Find where the given text appears and provide that cell's center as (X, Y) coordinate. 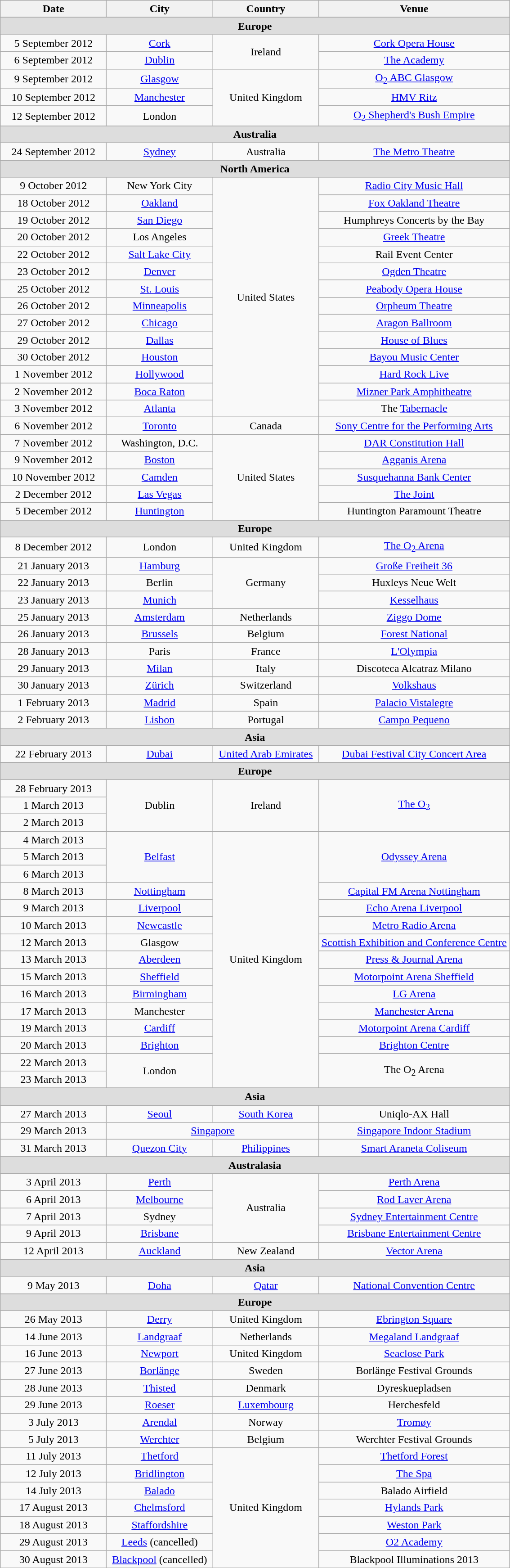
Spain (266, 703)
Madrid (160, 703)
9 September 2012 (54, 79)
O2 Shepherd's Bush Empire (414, 116)
23 January 2013 (54, 600)
2 February 2013 (54, 720)
Peabody Opera House (414, 288)
Washington, D.C. (160, 443)
2 March 2013 (54, 823)
Atlanta (160, 409)
Mizner Park Amphitheatre (414, 392)
16 March 2013 (54, 994)
Italy (266, 668)
Bridlington (160, 1473)
4 March 2013 (54, 840)
Los Angeles (160, 237)
Switzerland (266, 685)
31 March 2013 (54, 1148)
28 January 2013 (54, 651)
Birmingham (160, 994)
Scottish Exhibition and Conference Centre (414, 942)
Sydney Entertainment Centre (414, 1217)
St. Louis (160, 288)
7 April 2013 (54, 1217)
Ziggo Dome (414, 617)
Boca Raton (160, 392)
Ogden Theatre (414, 271)
8 March 2013 (54, 891)
15 March 2013 (54, 977)
6 March 2013 (54, 874)
12 September 2012 (54, 116)
9 May 2013 (54, 1285)
Sweden (266, 1371)
2 November 2012 (54, 392)
20 October 2012 (54, 237)
Hylands Park (414, 1508)
9 March 2013 (54, 908)
Luxembourg (266, 1405)
Dyreskuepladsen (414, 1388)
Auckland (160, 1251)
Campo Pequeno (414, 720)
Radio City Music Hall (414, 186)
Thetford (160, 1456)
26 October 2012 (54, 306)
Leeds (cancelled) (160, 1542)
3 July 2013 (54, 1422)
12 April 2013 (54, 1251)
Camden (160, 477)
30 October 2012 (54, 357)
Cardiff (160, 1028)
O2 Academy (414, 1542)
30 August 2013 (54, 1559)
Singapore Indoor Stadium (414, 1131)
Arendal (160, 1422)
Brussels (160, 634)
5 July 2013 (54, 1439)
Brisbane (160, 1234)
Metro Radio Arena (414, 925)
Las Vegas (160, 494)
11 July 2013 (54, 1456)
26 January 2013 (54, 634)
Borlänge (160, 1371)
Cork Opera House (414, 43)
26 May 2013 (54, 1319)
Brisbane Entertainment Centre (414, 1234)
8 December 2012 (54, 547)
Lisbon (160, 720)
National Convention Centre (414, 1285)
The Joint (414, 494)
27 March 2013 (54, 1114)
Doha (160, 1285)
29 March 2013 (54, 1131)
Press & Journal Arena (414, 960)
South Korea (266, 1114)
Seoul (160, 1114)
Megaland Landgraaf (414, 1336)
Roeser (160, 1405)
Kesselhaus (414, 600)
27 October 2012 (54, 323)
7 November 2012 (54, 443)
10 March 2013 (54, 925)
9 April 2013 (54, 1234)
25 January 2013 (54, 617)
17 March 2013 (54, 1011)
Philippines (266, 1148)
9 November 2012 (54, 460)
19 March 2013 (54, 1028)
Thetford Forest (414, 1456)
Smart Araneta Coliseum (414, 1148)
Motorpoint Arena Cardiff (414, 1028)
Date (54, 9)
New York City (160, 186)
Discoteca Alcatraz Milano (414, 668)
14 July 2013 (54, 1491)
Milan (160, 668)
22 March 2013 (54, 1062)
5 September 2012 (54, 43)
Chicago (160, 323)
Blackpool (cancelled) (160, 1559)
Thisted (160, 1388)
Brighton Centre (414, 1045)
Fox Oakland Theatre (414, 203)
16 June 2013 (54, 1353)
Balado (160, 1491)
6 November 2012 (54, 426)
Liverpool (160, 908)
Aberdeen (160, 960)
Huntington (160, 511)
Germany (266, 583)
Greek Theatre (414, 237)
Herchesfeld (414, 1405)
Werchter Festival Grounds (414, 1439)
29 August 2013 (54, 1542)
France (266, 651)
22 February 2013 (54, 754)
Landgraaf (160, 1336)
Uniqlo-AX Hall (414, 1114)
Seaclose Park (414, 1353)
1 March 2013 (54, 805)
Berlin (160, 583)
Agganis Arena (414, 460)
Weston Park (414, 1525)
Derry (160, 1319)
The O2 (414, 805)
Susquehanna Bank Center (414, 477)
Portugal (266, 720)
Capital FM Arena Nottingham (414, 891)
Vector Arena (414, 1251)
Huntington Paramount Theatre (414, 511)
Huxleys Neue Welt (414, 583)
Motorpoint Arena Sheffield (414, 977)
22 January 2013 (54, 583)
Paris (160, 651)
Borlänge Festival Grounds (414, 1371)
Rod Laver Arena (414, 1199)
6 September 2012 (54, 60)
12 March 2013 (54, 942)
Echo Arena Liverpool (414, 908)
Nottingham (160, 891)
Volkshaus (414, 685)
Sony Centre for the Performing Arts (414, 426)
City (160, 9)
17 August 2013 (54, 1508)
Rail Event Center (414, 254)
United Arab Emirates (266, 754)
L'Olympia (414, 651)
Humphreys Concerts by the Bay (414, 220)
Manchester Arena (414, 1011)
25 October 2012 (54, 288)
1 February 2013 (54, 703)
Forest National (414, 634)
29 June 2013 (54, 1405)
10 September 2012 (54, 97)
Salt Lake City (160, 254)
Tromøy (414, 1422)
23 October 2012 (54, 271)
Staffordshire (160, 1525)
Sheffield (160, 977)
Canada (266, 426)
21 January 2013 (54, 566)
5 December 2012 (54, 511)
Brighton (160, 1045)
Newcastle (160, 925)
Country (266, 9)
Blackpool Illuminations 2013 (414, 1559)
The Metro Theatre (414, 152)
29 January 2013 (54, 668)
Hamburg (160, 566)
Orpheum Theatre (414, 306)
Minneapolis (160, 306)
Melbourne (160, 1199)
28 June 2013 (54, 1388)
Hard Rock Live (414, 374)
30 January 2013 (54, 685)
Große Freiheit 36 (414, 566)
Dubai (160, 754)
27 June 2013 (54, 1371)
Aragon Ballroom (414, 323)
Werchter (160, 1439)
Norway (266, 1422)
Newport (160, 1353)
6 April 2013 (54, 1199)
23 March 2013 (54, 1079)
Palacio Vistalegre (414, 703)
Munich (160, 600)
Amsterdam (160, 617)
Belfast (160, 857)
The Tabernacle (414, 409)
House of Blues (414, 340)
Dallas (160, 340)
Dubai Festival City Concert Area (414, 754)
Singapore (213, 1131)
HMV Ritz (414, 97)
28 February 2013 (54, 788)
18 August 2013 (54, 1525)
3 April 2013 (54, 1182)
18 October 2012 (54, 203)
29 October 2012 (54, 340)
Hollywood (160, 374)
Ebrington Square (414, 1319)
Zürich (160, 685)
LG Arena (414, 994)
Australasia (255, 1165)
The Spa (414, 1473)
Qatar (266, 1285)
The Academy (414, 60)
Odyssey Arena (414, 857)
Toronto (160, 426)
Venue (414, 9)
Balado Airfield (414, 1491)
Houston (160, 357)
Boston (160, 460)
19 October 2012 (54, 220)
5 March 2013 (54, 857)
13 March 2013 (54, 960)
22 October 2012 (54, 254)
14 June 2013 (54, 1336)
Perth (160, 1182)
24 September 2012 (54, 152)
Oakland (160, 203)
North America (255, 169)
10 November 2012 (54, 477)
2 December 2012 (54, 494)
New Zealand (266, 1251)
12 July 2013 (54, 1473)
Quezon City (160, 1148)
Chelmsford (160, 1508)
Denver (160, 271)
Perth Arena (414, 1182)
3 November 2012 (54, 409)
DAR Constitution Hall (414, 443)
20 March 2013 (54, 1045)
1 November 2012 (54, 374)
9 October 2012 (54, 186)
San Diego (160, 220)
Cork (160, 43)
Bayou Music Center (414, 357)
Denmark (266, 1388)
O2 ABC Glasgow (414, 79)
